Return [x, y] of the center of cell containing provided text 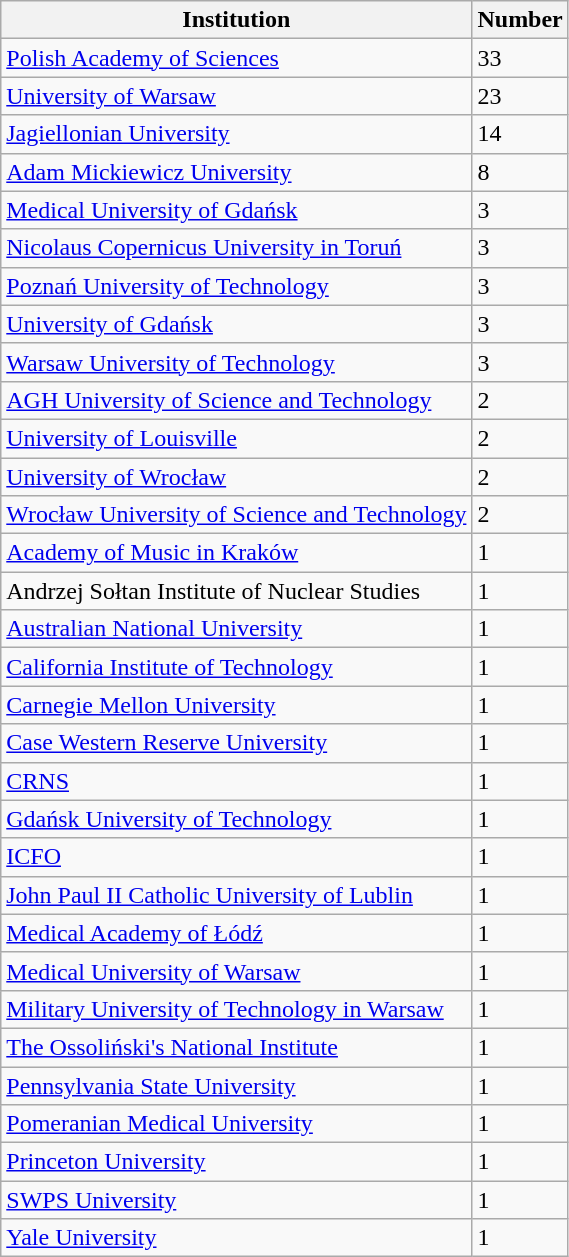
14 [520, 134]
Pennsylvania State University [236, 1085]
Medical University of Gdańsk [236, 210]
University of Gdańsk [236, 324]
SWPS University [236, 1200]
Institution [236, 20]
Australian National University [236, 629]
Yale University [236, 1238]
ICFO [236, 857]
Wrocław University of Science and Technology [236, 515]
Military University of Technology in Warsaw [236, 1009]
Jagiellonian University [236, 134]
John Paul II Catholic University of Lublin [236, 895]
The Ossoliński's National Institute [236, 1047]
Case Western Reserve University [236, 743]
Medical Academy of Łódź [236, 933]
Warsaw University of Technology [236, 362]
Poznań University of Technology [236, 286]
Princeton University [236, 1162]
8 [520, 172]
Andrzej Sołtan Institute of Nuclear Studies [236, 591]
AGH University of Science and Technology [236, 400]
California Institute of Technology [236, 667]
Pomeranian Medical University [236, 1124]
Gdańsk University of Technology [236, 819]
University of Warsaw [236, 96]
CRNS [236, 781]
University of Wrocław [236, 477]
Carnegie Mellon University [236, 705]
Polish Academy of Sciences [236, 58]
Medical University of Warsaw [236, 971]
University of Louisville [236, 438]
Adam Mickiewicz University [236, 172]
Nicolaus Copernicus University in Toruń [236, 248]
33 [520, 58]
Academy of Music in Kraków [236, 553]
Number [520, 20]
23 [520, 96]
